For the text-containing cell, return its midpoint in (X, Y) coordinate format. 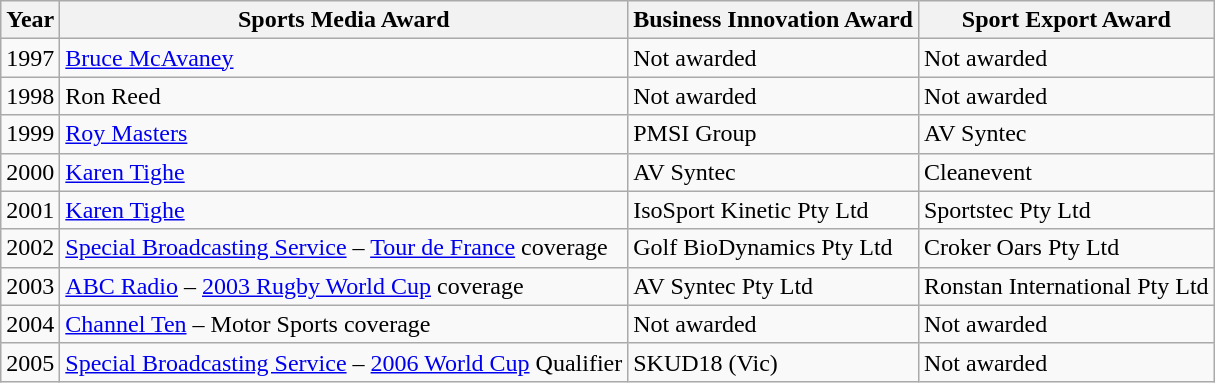
Bruce McAvaney (344, 58)
1999 (30, 134)
Cleanevent (1066, 172)
2004 (30, 324)
Sports Media Award (344, 20)
1998 (30, 96)
IsoSport Kinetic Pty Ltd (774, 210)
2001 (30, 210)
2005 (30, 362)
SKUD18 (Vic) (774, 362)
Business Innovation Award (774, 20)
2003 (30, 286)
Roy Masters (344, 134)
PMSI Group (774, 134)
1997 (30, 58)
Ronstan International Pty Ltd (1066, 286)
2002 (30, 248)
Special Broadcasting Service – 2006 World Cup Qualifier (344, 362)
ABC Radio – 2003 Rugby World Cup coverage (344, 286)
Sport Export Award (1066, 20)
Croker Oars Pty Ltd (1066, 248)
Golf BioDynamics Pty Ltd (774, 248)
AV Syntec Pty Ltd (774, 286)
Year (30, 20)
Special Broadcasting Service – Tour de France coverage (344, 248)
Channel Ten – Motor Sports coverage (344, 324)
2000 (30, 172)
Ron Reed (344, 96)
Sportstec Pty Ltd (1066, 210)
